For the text-containing cell, return its midpoint in [x, y] coordinate format. 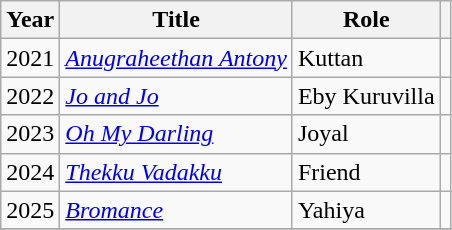
Year [30, 20]
2025 [30, 210]
Joyal [366, 134]
Oh My Darling [176, 134]
2021 [30, 58]
2024 [30, 172]
Role [366, 20]
Yahiya [366, 210]
Kuttan [366, 58]
Jo and Jo [176, 96]
Eby Kuruvilla [366, 96]
Title [176, 20]
Friend [366, 172]
Anugraheethan Antony [176, 58]
Thekku Vadakku [176, 172]
2023 [30, 134]
Bromance [176, 210]
2022 [30, 96]
